Return the [X, Y] coordinate for the center point of the cell that contains the specified text.  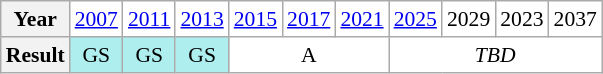
2017 [308, 19]
2025 [416, 19]
Result [36, 55]
2037 [576, 19]
TBD [496, 55]
2029 [468, 19]
A [309, 55]
2013 [202, 19]
2015 [256, 19]
2021 [362, 19]
2007 [96, 19]
2023 [522, 19]
2011 [149, 19]
Year [36, 19]
